Capture the cell that displays the provided text and extract its [X, Y] central coordinate. 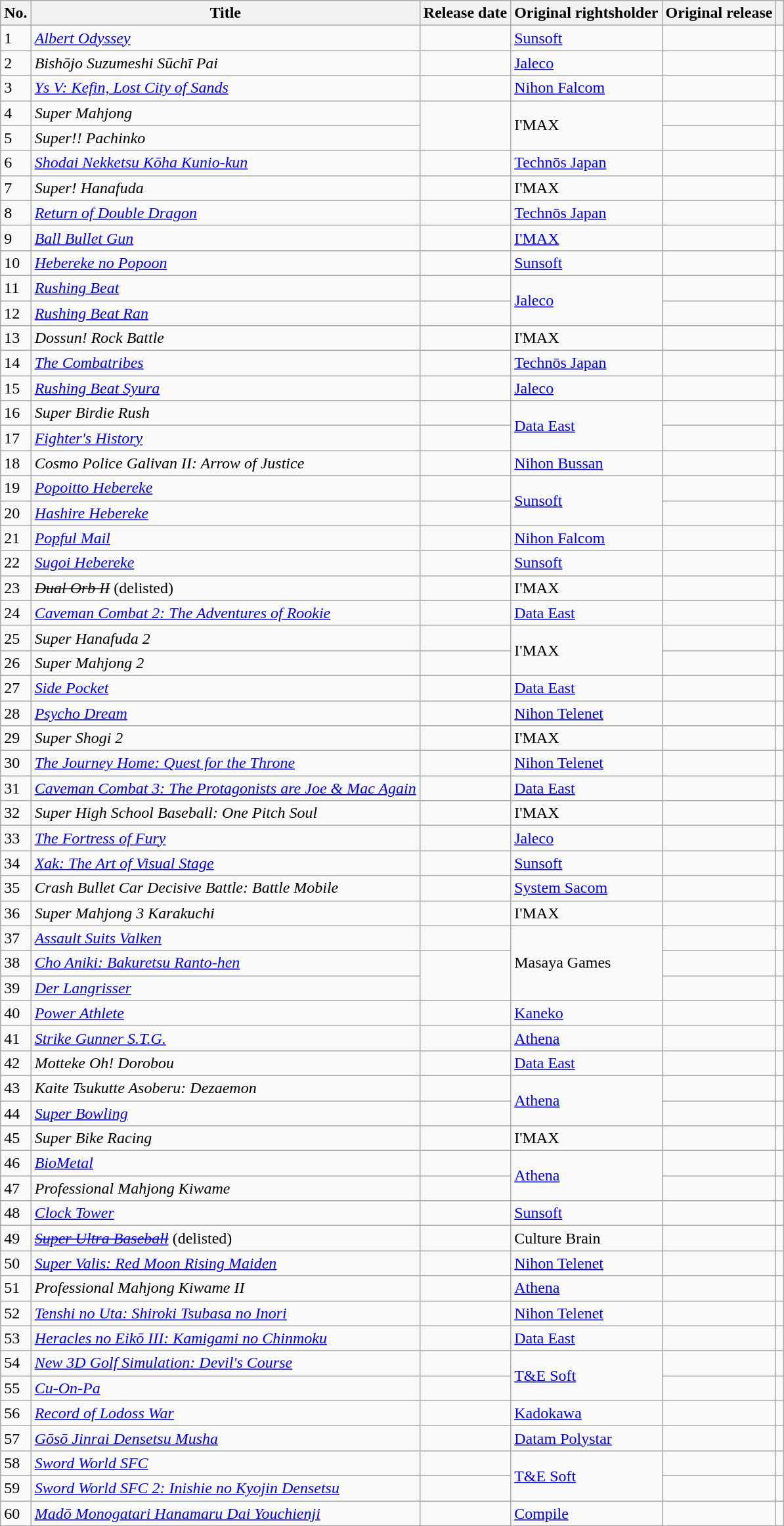
Caveman Combat 3: The Protagonists are Joe & Mac Again [225, 788]
Shodai Nekketsu Kōha Kunio-kun [225, 163]
Power Athlete [225, 1013]
Popoitto Hebereke [225, 488]
Kaite Tsukutte Asoberu: Dezaemon [225, 1088]
Super Shogi 2 [225, 738]
New 3D Golf Simulation: Devil's Course [225, 1363]
43 [16, 1088]
Super Valis: Red Moon Rising Maiden [225, 1263]
57 [16, 1438]
Super High School Baseball: One Pitch Soul [225, 813]
Bishōjo Suzumeshi Sūchī Pai [225, 63]
Super Hanafuda 2 [225, 638]
Title [225, 13]
Record of Lodoss War [225, 1413]
4 [16, 113]
Return of Double Dragon [225, 213]
33 [16, 838]
Sword World SFC [225, 1463]
Cosmo Police Galivan II: Arrow of Justice [225, 463]
The Combatribes [225, 363]
Gōsō Jinrai Densetsu Musha [225, 1438]
No. [16, 13]
36 [16, 913]
2 [16, 63]
60 [16, 1513]
Strike Gunner S.T.G. [225, 1038]
39 [16, 988]
11 [16, 288]
16 [16, 413]
System Sacom [586, 888]
Madō Monogatari Hanamaru Dai Youchienji [225, 1513]
Kaneko [586, 1013]
Sword World SFC 2: Inishie no Kyojin Densetsu [225, 1488]
14 [16, 363]
46 [16, 1163]
Kadokawa [586, 1413]
54 [16, 1363]
50 [16, 1263]
Professional Mahjong Kiwame [225, 1188]
26 [16, 663]
48 [16, 1213]
Psycho Dream [225, 713]
38 [16, 963]
Heracles no Eikō III: Kamigami no Chinmoku [225, 1338]
Super Mahjong 3 Karakuchi [225, 913]
12 [16, 313]
Release date [465, 13]
58 [16, 1463]
7 [16, 188]
Dual Orb II (delisted) [225, 588]
Datam Polystar [586, 1438]
Caveman Combat 2: The Adventures of Rookie [225, 613]
59 [16, 1488]
53 [16, 1338]
10 [16, 263]
Cho Aniki: Bakuretsu Ranto-hen [225, 963]
8 [16, 213]
Rushing Beat Syura [225, 388]
15 [16, 388]
21 [16, 538]
Super!! Pachinko [225, 138]
Super Bike Racing [225, 1138]
BioMetal [225, 1163]
Ys V: Kefin, Lost City of Sands [225, 88]
3 [16, 88]
24 [16, 613]
Clock Tower [225, 1213]
47 [16, 1188]
Dossun! Rock Battle [225, 338]
22 [16, 563]
Original release [719, 13]
Cu-On-Pa [225, 1388]
Popful Mail [225, 538]
40 [16, 1013]
Crash Bullet Car Decisive Battle: Battle Mobile [225, 888]
Masaya Games [586, 963]
23 [16, 588]
17 [16, 438]
51 [16, 1288]
The Journey Home: Quest for the Throne [225, 763]
Culture Brain [586, 1238]
Rushing Beat Ran [225, 313]
Super Birdie Rush [225, 413]
18 [16, 463]
Side Pocket [225, 688]
Hashire Hebereke [225, 513]
42 [16, 1063]
1 [16, 38]
28 [16, 713]
5 [16, 138]
Super Mahjong 2 [225, 663]
Rushing Beat [225, 288]
29 [16, 738]
13 [16, 338]
Professional Mahjong Kiwame II [225, 1288]
Compile [586, 1513]
34 [16, 863]
35 [16, 888]
Der Langrisser [225, 988]
Motteke Oh! Dorobou [225, 1063]
6 [16, 163]
Assault Suits Valken [225, 938]
Super Bowling [225, 1113]
Super Ultra Baseball (delisted) [225, 1238]
52 [16, 1313]
9 [16, 238]
Fighter's History [225, 438]
27 [16, 688]
Xak: The Art of Visual Stage [225, 863]
41 [16, 1038]
55 [16, 1388]
Super Mahjong [225, 113]
Sugoi Hebereke [225, 563]
25 [16, 638]
37 [16, 938]
Original rightsholder [586, 13]
32 [16, 813]
Ball Bullet Gun [225, 238]
Hebereke no Popoon [225, 263]
49 [16, 1238]
20 [16, 513]
30 [16, 763]
Albert Odyssey [225, 38]
19 [16, 488]
31 [16, 788]
Nihon Bussan [586, 463]
The Fortress of Fury [225, 838]
56 [16, 1413]
45 [16, 1138]
Super! Hanafuda [225, 188]
44 [16, 1113]
Tenshi no Uta: Shiroki Tsubasa no Inori [225, 1313]
